Locate the cell with the specified text and output its (x, y) center coordinate. 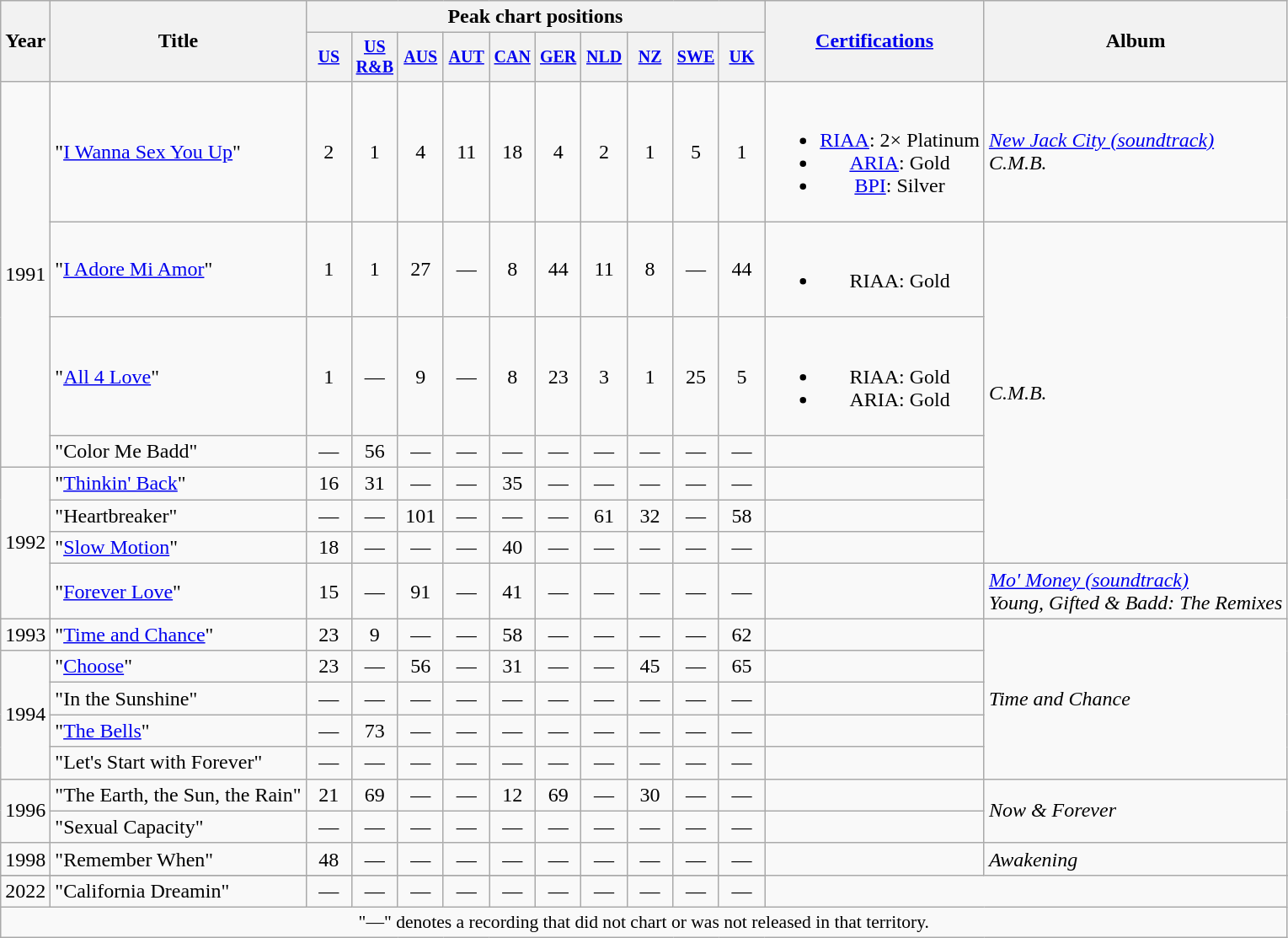
AUS (420, 57)
"The Earth, the Sun, the Rain" (179, 795)
1996 (25, 811)
"Sexual Capacity" (179, 827)
21 (329, 795)
"Choose" (179, 667)
35 (512, 484)
"Heartbreaker" (179, 516)
RIAA: Gold (874, 270)
3 (604, 376)
"Thinkin' Back" (179, 484)
2022 (25, 891)
12 (512, 795)
"Let's Start with Forever" (179, 763)
1991 (25, 274)
"California Dreamin" (179, 891)
RIAA: GoldARIA: Gold (874, 376)
AUT (466, 57)
"I Adore Mi Amor" (179, 270)
1992 (25, 543)
"The Bells" (179, 731)
Awakening (1136, 859)
Certifications (874, 41)
Album (1136, 41)
"Remember When" (179, 859)
"Time and Chance" (179, 635)
SWE (696, 57)
1994 (25, 715)
Time and Chance (1136, 699)
40 (512, 548)
Mo' Money (soundtrack) Young, Gifted & Badd: The Remixes (1136, 592)
16 (329, 484)
"In the Sunshine" (179, 699)
"Color Me Badd" (179, 451)
Title (179, 41)
USR&B (375, 57)
30 (649, 795)
73 (375, 731)
NZ (649, 57)
62 (741, 635)
NLD (604, 57)
GER (558, 57)
1998 (25, 859)
27 (420, 270)
CAN (512, 57)
61 (604, 516)
1993 (25, 635)
UK (741, 57)
Year (25, 41)
45 (649, 667)
15 (329, 592)
65 (741, 667)
48 (329, 859)
41 (512, 592)
Peak chart positions (536, 17)
"—" denotes a recording that did not chart or was not released in that territory. (644, 922)
91 (420, 592)
Now & Forever (1136, 811)
RIAA: 2× PlatinumARIA: GoldBPI: Silver (874, 152)
"Slow Motion" (179, 548)
"I Wanna Sex You Up" (179, 152)
32 (649, 516)
New Jack City (soundtrack) C.M.B. (1136, 152)
"Forever Love" (179, 592)
101 (420, 516)
US (329, 57)
25 (696, 376)
"All 4 Love" (179, 376)
C.M.B. (1136, 393)
